For the text-containing cell, return its midpoint in [x, y] coordinate format. 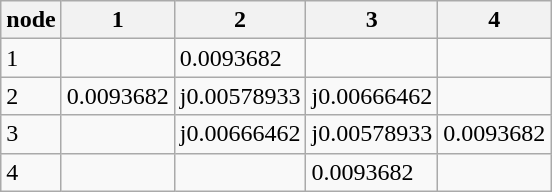
node [31, 20]
